Extract the [X, Y] coordinate from the center of the cell holding the provided text.  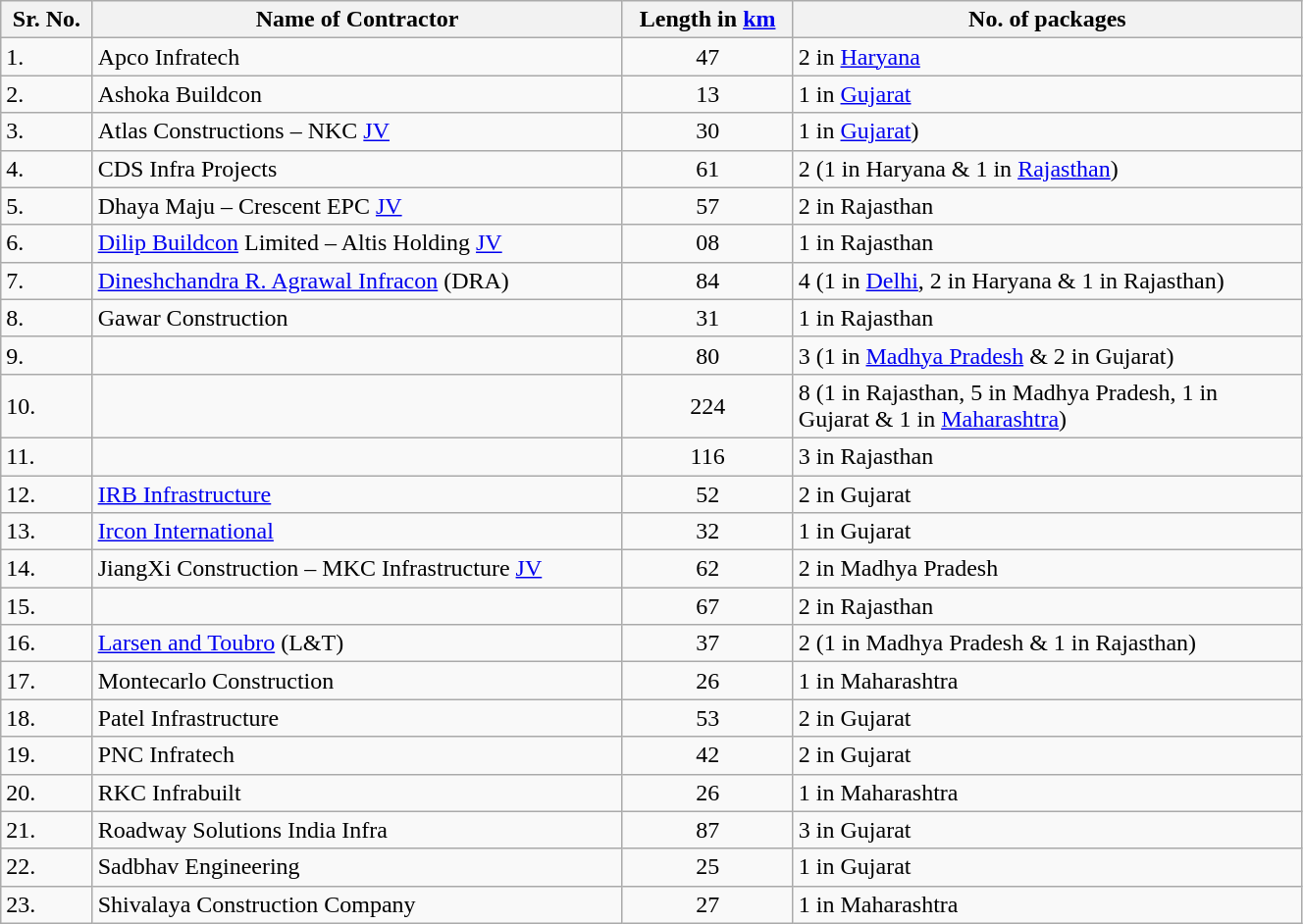
16. [47, 643]
19. [47, 755]
Patel Infrastructure [357, 718]
Sadbhav Engineering [357, 867]
RKC Infrabuilt [357, 793]
21. [47, 830]
Ashoka Buildcon [357, 94]
1 in Gujarat) [1047, 131]
8 (1 in Rajasthan, 5 in Madhya Pradesh, 1 in Gujarat & 1 in Maharashtra) [1047, 406]
3 in Gujarat [1047, 830]
25 [707, 867]
80 [707, 355]
67 [707, 606]
224 [707, 406]
61 [707, 169]
3. [47, 131]
Montecarlo Construction [357, 681]
13 [707, 94]
2 (1 in Haryana & 1 in Rajasthan) [1047, 169]
23. [47, 904]
17. [47, 681]
87 [707, 830]
42 [707, 755]
Larsen and Toubro (L&T) [357, 643]
7. [47, 281]
32 [707, 532]
53 [707, 718]
12. [47, 493]
2 in Haryana [1047, 57]
14. [47, 569]
116 [707, 456]
11. [47, 456]
18. [47, 718]
13. [47, 532]
4 (1 in Delhi, 2 in Haryana & 1 in Rajasthan) [1047, 281]
CDS Infra Projects [357, 169]
84 [707, 281]
2. [47, 94]
47 [707, 57]
52 [707, 493]
62 [707, 569]
30 [707, 131]
Roadway Solutions India Infra [357, 830]
Dineshchandra R. Agrawal Infracon (DRA) [357, 281]
9. [47, 355]
6. [47, 243]
22. [47, 867]
15. [47, 606]
No. of packages [1047, 20]
20. [47, 793]
Ircon International [357, 532]
Gawar Construction [357, 318]
JiangXi Construction – MKC Infrastructure JV [357, 569]
IRB Infrastructure [357, 493]
31 [707, 318]
57 [707, 206]
Dhaya Maju – Crescent EPC JV [357, 206]
5. [47, 206]
Apco Infratech [357, 57]
Shivalaya Construction Company [357, 904]
10. [47, 406]
27 [707, 904]
Atlas Constructions – NKC JV [357, 131]
Dilip Buildcon Limited – Altis Holding JV [357, 243]
8. [47, 318]
08 [707, 243]
3 in Rajasthan [1047, 456]
1. [47, 57]
2 in Madhya Pradesh [1047, 569]
2 (1 in Madhya Pradesh & 1 in Rajasthan) [1047, 643]
PNC Infratech [357, 755]
3 (1 in Madhya Pradesh & 2 in Gujarat) [1047, 355]
37 [707, 643]
4. [47, 169]
Length in km [707, 20]
Name of Contractor [357, 20]
Sr. No. [47, 20]
